Search for the cell housing the specified text and yield its [x, y] center coordinate. 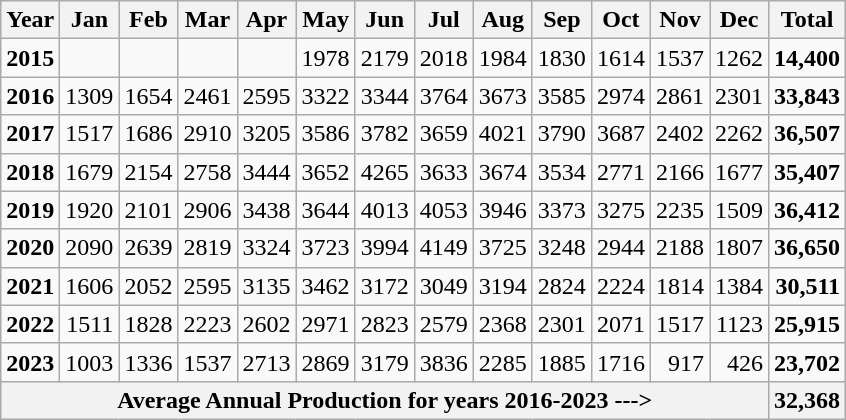
1677 [740, 172]
1511 [90, 324]
Feb [148, 20]
3659 [444, 134]
2262 [740, 134]
2602 [266, 324]
2016 [30, 96]
3633 [444, 172]
2015 [30, 58]
1814 [680, 286]
Average Annual Production for years 2016-2023 ---> [385, 400]
2639 [148, 248]
Mar [208, 20]
4053 [444, 210]
2461 [208, 96]
1716 [620, 362]
2188 [680, 248]
Oct [620, 20]
1384 [740, 286]
Sep [562, 20]
1262 [740, 58]
3687 [620, 134]
1123 [740, 324]
3946 [502, 210]
2823 [384, 324]
3534 [562, 172]
1309 [90, 96]
2090 [90, 248]
3179 [384, 362]
2368 [502, 324]
36,507 [808, 134]
4021 [502, 134]
Total [808, 20]
3725 [502, 248]
2179 [384, 58]
4149 [444, 248]
2906 [208, 210]
2861 [680, 96]
3644 [326, 210]
3782 [384, 134]
3373 [562, 210]
35,407 [808, 172]
Jun [384, 20]
3205 [266, 134]
4013 [384, 210]
3135 [266, 286]
14,400 [808, 58]
2971 [326, 324]
32,368 [808, 400]
3344 [384, 96]
4265 [384, 172]
1885 [562, 362]
1336 [148, 362]
Aug [502, 20]
3194 [502, 286]
3764 [444, 96]
2235 [680, 210]
1606 [90, 286]
Jul [444, 20]
426 [740, 362]
2224 [620, 286]
Dec [740, 20]
2869 [326, 362]
36,650 [808, 248]
3790 [562, 134]
1654 [148, 96]
3723 [326, 248]
1984 [502, 58]
1830 [562, 58]
30,511 [808, 286]
2154 [148, 172]
3444 [266, 172]
2758 [208, 172]
3049 [444, 286]
2017 [30, 134]
1978 [326, 58]
1807 [740, 248]
2019 [30, 210]
Year [30, 20]
May [326, 20]
2023 [30, 362]
1003 [90, 362]
3673 [502, 96]
2944 [620, 248]
2402 [680, 134]
3462 [326, 286]
33,843 [808, 96]
1679 [90, 172]
3586 [326, 134]
3585 [562, 96]
917 [680, 362]
2052 [148, 286]
3324 [266, 248]
1828 [148, 324]
2101 [148, 210]
3275 [620, 210]
3322 [326, 96]
Apr [266, 20]
3994 [384, 248]
2020 [30, 248]
1614 [620, 58]
23,702 [808, 362]
1920 [90, 210]
3652 [326, 172]
2819 [208, 248]
3172 [384, 286]
2910 [208, 134]
2166 [680, 172]
2824 [562, 286]
Jan [90, 20]
2285 [502, 362]
2974 [620, 96]
2021 [30, 286]
2071 [620, 324]
3836 [444, 362]
36,412 [808, 210]
1509 [740, 210]
2223 [208, 324]
2713 [266, 362]
2579 [444, 324]
1686 [148, 134]
3674 [502, 172]
2022 [30, 324]
25,915 [808, 324]
Nov [680, 20]
3248 [562, 248]
2771 [620, 172]
3438 [266, 210]
